Search for the cell housing the specified text and yield its (X, Y) center coordinate. 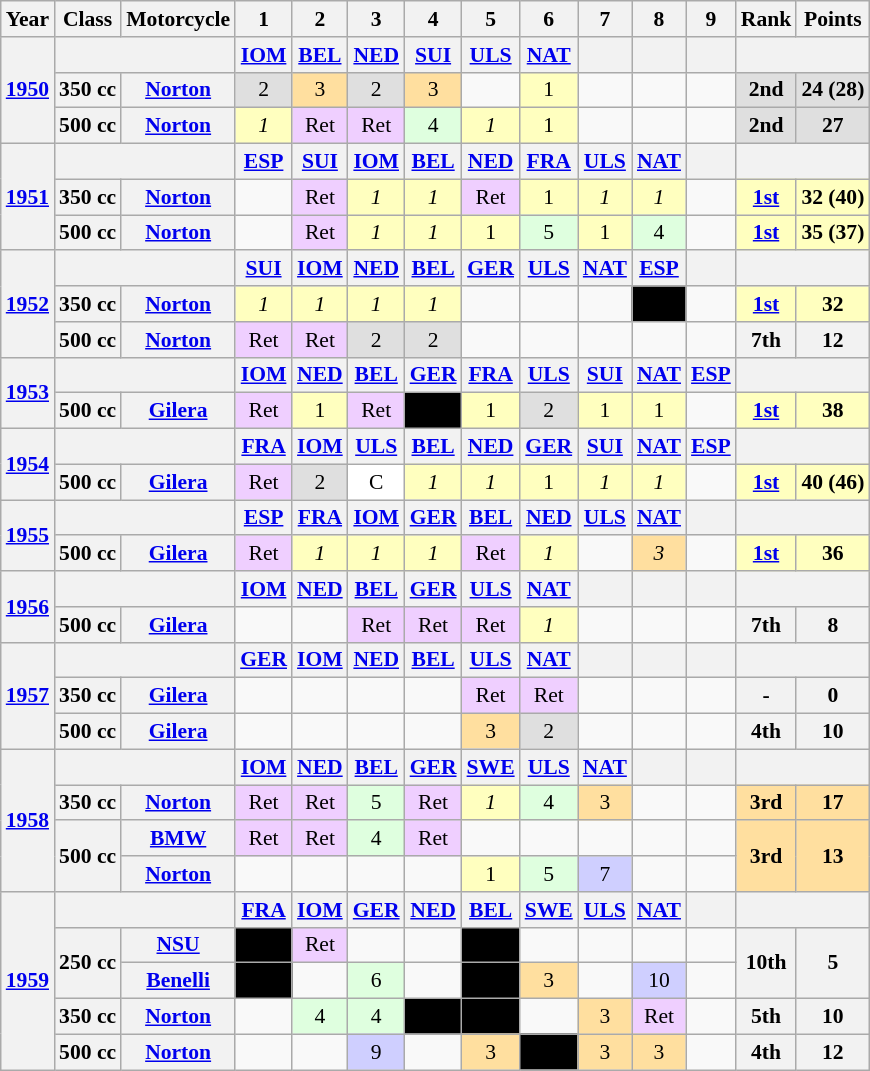
Year (28, 19)
Rank (766, 19)
27 (832, 126)
36 (832, 554)
35 (37) (832, 233)
5th (766, 1017)
1951 (28, 198)
NSU (178, 945)
1954 (28, 464)
40 (46) (832, 482)
1953 (28, 392)
Points (832, 19)
1957 (28, 696)
Benelli (178, 981)
1958 (28, 820)
Class (88, 19)
24 (28) (832, 90)
1959 (28, 981)
38 (832, 411)
32 (40) (832, 197)
BMW (178, 839)
13 (832, 856)
32 (832, 304)
- (766, 696)
1956 (28, 606)
0 (832, 696)
17 (832, 803)
250 cc (88, 962)
1952 (28, 304)
1955 (28, 536)
C (376, 482)
10th (766, 962)
Motorcycle (178, 19)
1950 (28, 90)
